Detect which cell encompasses the target text, then output its (x, y) center coordinate. 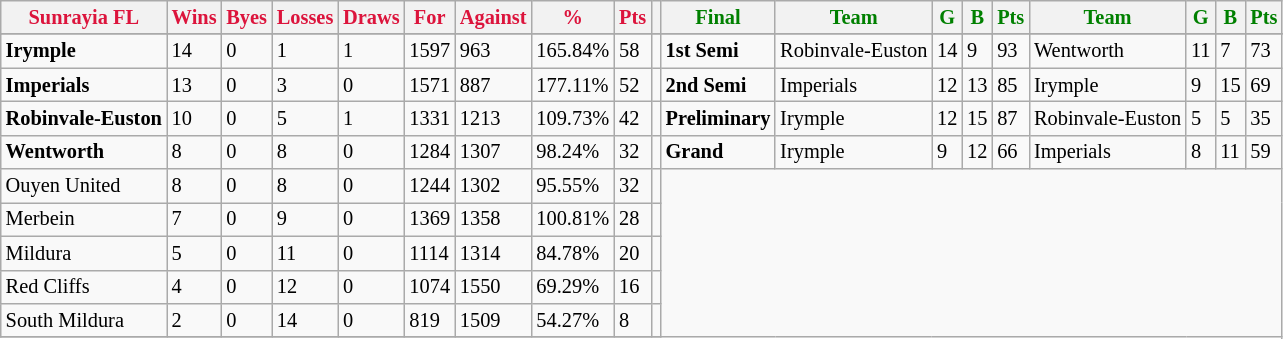
Final (718, 17)
South Mildura (84, 320)
10 (194, 118)
Against (494, 17)
1307 (494, 152)
Ouyen United (84, 186)
2 (194, 320)
69.29% (572, 287)
95.55% (572, 186)
1314 (494, 253)
1st Semi (718, 51)
1213 (494, 118)
Wins (194, 17)
109.73% (572, 118)
20 (632, 253)
819 (429, 320)
16 (632, 287)
58 (632, 51)
Preliminary (718, 118)
2nd Semi (718, 85)
84.78% (572, 253)
35 (1264, 118)
Losses (305, 17)
For (429, 17)
887 (494, 85)
1358 (494, 219)
42 (632, 118)
Mildura (84, 253)
Sunrayia FL (84, 17)
1331 (429, 118)
Grand (718, 152)
1114 (429, 253)
1509 (494, 320)
1302 (494, 186)
1284 (429, 152)
% (572, 17)
1369 (429, 219)
98.24% (572, 152)
52 (632, 85)
66 (1010, 152)
28 (632, 219)
Byes (246, 17)
165.84% (572, 51)
963 (494, 51)
54.27% (572, 320)
59 (1264, 152)
177.11% (572, 85)
4 (194, 287)
Draws (371, 17)
1597 (429, 51)
1550 (494, 287)
1244 (429, 186)
87 (1010, 118)
85 (1010, 85)
1074 (429, 287)
93 (1010, 51)
1571 (429, 85)
Red Cliffs (84, 287)
Merbein (84, 219)
100.81% (572, 219)
69 (1264, 85)
73 (1264, 51)
3 (305, 85)
